Capture the cell that displays the provided text and extract its (X, Y) central coordinate. 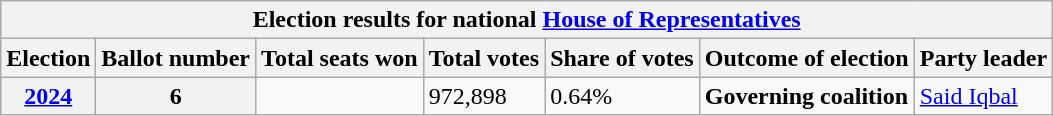
Share of votes (622, 58)
Said Iqbal (983, 96)
972,898 (484, 96)
Total seats won (340, 58)
Party leader (983, 58)
0.64% (622, 96)
Total votes (484, 58)
Election (48, 58)
6 (176, 96)
Governing coalition (806, 96)
Ballot number (176, 58)
2024 (48, 96)
Election results for national House of Representatives (527, 20)
Outcome of election (806, 58)
